Detect which cell encompasses the target text, then output its (X, Y) center coordinate. 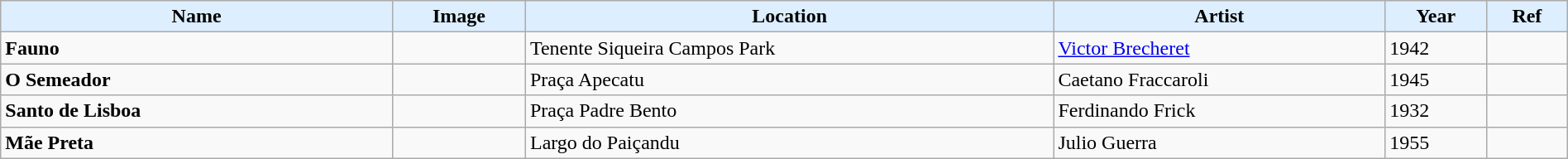
1955 (1436, 142)
Largo do Paiçandu (789, 142)
Ref (1527, 17)
Location (789, 17)
Caetano Fraccaroli (1219, 79)
Victor Brecheret (1219, 48)
Santo de Lisboa (197, 111)
Artist (1219, 17)
Praça Padre Bento (789, 111)
O Semeador (197, 79)
1945 (1436, 79)
Mãe Preta (197, 142)
Julio Guerra (1219, 142)
Tenente Siqueira Campos Park (789, 48)
Name (197, 17)
Praça Apecatu (789, 79)
Year (1436, 17)
Image (458, 17)
Ferdinando Frick (1219, 111)
Fauno (197, 48)
1932 (1436, 111)
1942 (1436, 48)
